Search for the cell housing the specified text and yield its [x, y] center coordinate. 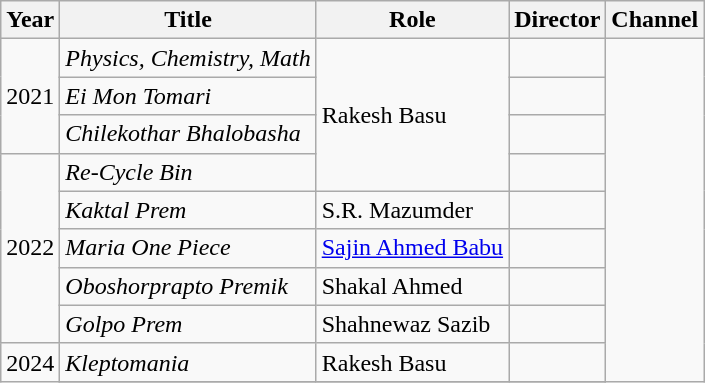
Physics, Chemistry, Math [188, 58]
S.R. Mazumder [412, 210]
Kleptomania [188, 362]
Shahnewaz Sazib [412, 324]
Role [412, 20]
2021 [30, 96]
2024 [30, 362]
Re-Cycle Bin [188, 172]
Director [558, 20]
Title [188, 20]
Channel [655, 20]
Kaktal Prem [188, 210]
Chilekothar Bhalobasha [188, 134]
Maria One Piece [188, 248]
Ei Mon Tomari [188, 96]
2022 [30, 248]
Sajin Ahmed Babu [412, 248]
Year [30, 20]
Oboshorprapto Premik [188, 286]
Golpo Prem [188, 324]
Shakal Ahmed [412, 286]
